Provide the (X, Y) coordinate of the cell's center where the given text is located.  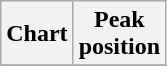
Chart (37, 34)
Peakposition (119, 34)
